Scan for the cell matching the given text and deliver its [x, y] coordinate at center. 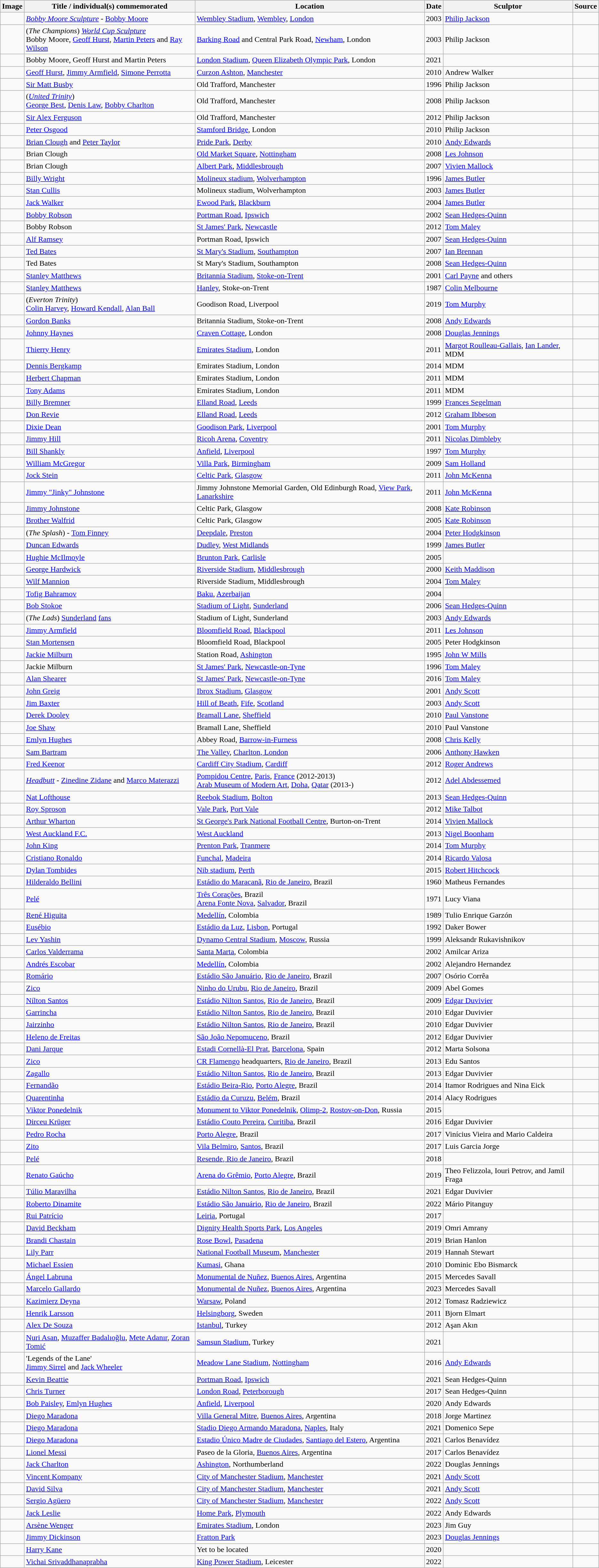
Dominic Ebo Bismarck [508, 1265]
Viktor Ponedelnik [110, 1110]
Sam Holland [508, 463]
Helsingborg, Sweden [310, 1313]
Chris Kelly [508, 740]
Carl Payne and others [508, 276]
Hannah Stewart [508, 1252]
Fratton Park [310, 1537]
West Auckland [310, 834]
Herbert Chapman [110, 378]
Nib stadium, Perth [310, 870]
Barking Road and Central Park Road, Newham, London [310, 39]
Vale Park, Port Vale [310, 809]
1960 [434, 882]
Pedro Rocha [110, 1134]
Lucy Viana [508, 898]
Craven Cottage, London [310, 333]
Matheus Fernandes [508, 882]
Sculptor [508, 6]
Baku, Azerbaijan [310, 594]
Cardiff City Stadium, Cardiff [310, 764]
Jim Baxter [110, 703]
(The Lads) Sunderland fans [110, 618]
Don Revie [110, 415]
Wembley Stadium, Wembley, London [310, 19]
Wilf Mannion [110, 581]
Prenton Park, Tranmere [310, 846]
Itamor Rodrigues and Nina Eick [508, 1086]
Carlos Valderrama [110, 952]
Vila Belmiro, Santos, Brazil [310, 1146]
Rose Bowl, Pasadena [310, 1240]
Curzon Ashton, Manchester [310, 72]
Amilcar Ariza [508, 952]
St George's Park National Football Centre, Burton-on-Trent [310, 821]
Dynamo Central Stadium, Moscow, Russia [310, 939]
Zagallo [110, 1073]
(The Splash) - Tom Finney [110, 533]
Stan Cullis [110, 191]
Ewood Park, Blackburn [310, 203]
Marta Solsona [508, 1049]
Domenico Sepe [508, 1428]
Colin Melbourne [508, 288]
Jimmy Johnstone Memorial Garden, Old Edinburgh Road, View Park, Lanarkshire [310, 492]
Alejandro Hernandez [508, 964]
Daker Bower [508, 927]
Bill Shankly [110, 451]
Image [12, 6]
Jorge Martinez [508, 1415]
Jack Walker [110, 203]
Nílton Santos [110, 1000]
Jimmy "Jinky" Johnstone [110, 492]
Marcelo Gallardo [110, 1289]
Pride Park, Derby [310, 142]
Headbutt - Zinedine Zidane and Marco Materazzi [110, 780]
Tofig Bahramov [110, 594]
Estádio do Maracanã, Rio de Janeiro, Brazil [310, 882]
Yet to be located [310, 1549]
National Football Museum, Manchester [310, 1252]
Vinícius Vieira and Mario Caldeira [508, 1134]
Tomasz Radziewicz [508, 1301]
Dudley, West Midlands [310, 545]
Henrik Larsson [110, 1313]
Meadow Lane Stadium, Nottingham [310, 1363]
1992 [434, 927]
John Greig [110, 691]
Sergio Agüero [110, 1501]
Estádio Beira-Rio, Porto Alegre, Brazil [310, 1086]
1989 [434, 915]
Villa General Mitre, Buenos Aires, Argentina [310, 1415]
CR Flamengo headquarters, Rio de Janeiro, Brazil [310, 1061]
Lionel Messi [110, 1452]
Cristiano Ronaldo [110, 858]
Brunton Park, Carlisle [310, 557]
David Beckham [110, 1228]
Istanbul, Turkey [310, 1325]
Gordon Banks [110, 321]
Abbey Road, Barrow-in-Furness [310, 740]
Location [310, 6]
Jim Guy [508, 1525]
Station Road, Ashington [310, 655]
Alan Shearer [110, 679]
Rui Patrício [110, 1216]
Ricardo Valosa [508, 858]
Michael Essien [110, 1265]
2000 [434, 569]
Túlio Maravilha [110, 1191]
Osório Corrêa [508, 976]
London Stadium, Queen Elizabeth Olympic Park, London [310, 60]
Duncan Edwards [110, 545]
Ashington, Northumberland [310, 1464]
Dirceu Krüger [110, 1122]
Fred Keenor [110, 764]
Bobby Moore Sculpture - Bobby Moore [110, 19]
Roy Sproson [110, 809]
Mike Talbot [508, 809]
Peter Osgood [110, 129]
Nuri Asan, Muzaffer Badalıoğlu, Mete Adanır, Zoran Tomić [110, 1342]
Heleno de Freitas [110, 1037]
Ángel Labruna [110, 1277]
Frances Segelman [508, 403]
Roberto Dinamite [110, 1204]
Renato Gaúcho [110, 1175]
Hanley, Stoke-on-Trent [310, 288]
Ian Brennan [508, 251]
Lily Parr [110, 1252]
Billy Bremner [110, 403]
Aşan Akın [508, 1325]
Jairzinho [110, 1025]
Stadio Diego Armando Maradona, Naples, Italy [310, 1428]
Vichai Srivaddhanaprabha [110, 1562]
Mário Pitanguy [508, 1204]
Alf Ramsey [110, 239]
Graham Ibbeson [508, 415]
King Power Stadium, Leicester [310, 1562]
George Hardwick [110, 569]
Stan Mortensen [110, 642]
Kevin Beattie [110, 1379]
Tony Adams [110, 390]
Abel Gomes [508, 988]
1987 [434, 288]
Arthur Wharton [110, 821]
Jack Leslie [110, 1513]
Santa Marta, Colombia [310, 952]
Sir Alex Ferguson [110, 117]
Jock Stein [110, 475]
Porto Alegre, Brazil [310, 1134]
Dignity Health Sports Park, Los Angeles [310, 1228]
Andrew Walker [508, 72]
Monument to Viktor Ponedelnik, Olimp-2, Rostov-on-Don, Russia [310, 1110]
Bob Stokoe [110, 606]
Roger Andrews [508, 764]
Reebok Stadium, Bolton [310, 797]
Tulio Enrique Garzón [508, 915]
Alacy Rodrigues [508, 1098]
Edu Santos [508, 1061]
1971 [434, 898]
Home Park, Plymouth [310, 1513]
Leiria, Portugal [310, 1216]
Sam Bartram [110, 752]
Nigel Boonham [508, 834]
Samsun Stadium, Turkey [310, 1342]
Jimmy Armfield [110, 630]
Brother Walfrid [110, 521]
Theo Felizzola, Iouri Petrov, and Jamil Fraga [508, 1175]
Estadio Único Madre de Ciudades, Santiago del Estero, Argentina [310, 1440]
(Everton Trinity)Colin Harvey, Howard Kendall, Alan Ball [110, 304]
Title / individual(s) commemorated [110, 6]
Billy Wright [110, 178]
Estádio Couto Pereira, Curitiba, Brazil [310, 1122]
São João Nepomuceno, Brazil [310, 1037]
Lev Yashin [110, 939]
Luis Garcia Jorge [508, 1146]
St James' Park, Newcastle [310, 227]
Keith Maddison [508, 569]
Emlyn Hughes [110, 740]
Zito [110, 1146]
Nicolas Dimbleby [508, 439]
The Valley, Charlton, London [310, 752]
Omri Amrany [508, 1228]
Brian Hanlon [508, 1240]
Nat Lofthouse [110, 797]
Estadi Cornellà-El Prat, Barcelona, Spain [310, 1049]
Margot Roulleau-Gallais, Ian Lander, MDM [508, 349]
Dixie Dean [110, 427]
Jimmy Johnstone [110, 508]
Funchal, Madeira [310, 858]
Robert Hitchcock [508, 870]
Old Market Square, Nottingham [310, 154]
Romário [110, 976]
John King [110, 846]
Dylan Tombides [110, 870]
Warsaw, Poland [310, 1301]
Hilderaldo Bellini [110, 882]
Dani Jarque [110, 1049]
Quarentinha [110, 1098]
Hill of Beath, Fife, Scotland [310, 703]
Kumasi, Ghana [310, 1265]
West Auckland F.C. [110, 834]
Geoff Hurst, Jimmy Armfield, Simone Perrotta [110, 72]
William McGregor [110, 463]
Source [586, 6]
Ninho do Urubu, Rio de Janeiro, Brazil [310, 988]
Três Corações, BrazilArena Fonte Nova, Salvador, Brazil [310, 898]
Garrincha [110, 1013]
Johnny Haynes [110, 333]
Aleksandr Rukavishnikov [508, 939]
Ibrox Stadium, Glasgow [310, 691]
René Higuita [110, 915]
Dennis Bergkamp [110, 366]
Derek Dooley [110, 715]
Bobby Moore, Geoff Hurst and Martin Peters [110, 60]
Goodison Park, Liverpool [310, 427]
Jimmy Hill [110, 439]
Estádio da Curuzu, Belém, Brazil [310, 1098]
Goodison Road, Liverpool [310, 304]
Paseo de la Gloria, Buenos Aires, Argentina [310, 1452]
Anthony Hawken [508, 752]
John W Mills [508, 655]
Hughie McIlmoyle [110, 557]
(United Trinity) George Best, Denis Law, Bobby Charlton [110, 101]
Brandi Chastain [110, 1240]
Alex De Souza [110, 1325]
'Legends of the Lane'Jimmy Sirrel and Jack Wheeler [110, 1363]
Andrés Escobar [110, 964]
Resende, Rio de Janeiro, Brazil [310, 1158]
Bjorn Elmart [508, 1313]
Adel Abdessemed [508, 780]
1997 [434, 451]
Kazimierz Deyna [110, 1301]
Arsène Wenger [110, 1525]
Ricoh Arena, Coventry [310, 439]
London Road, Peterborough [310, 1391]
Chris Turner [110, 1391]
Pompidou Centre, Paris, France (2012-2013) Arab Museum of Modern Art, Doha, Qatar (2013-) [310, 780]
Deepdale, Preston [310, 533]
Fernandão [110, 1086]
Villa Park, Birmingham [310, 463]
Sir Matt Busby [110, 84]
1995 [434, 655]
Thierry Henry [110, 349]
David Silva [110, 1489]
Date [434, 6]
Estádio da Luz, Lisbon, Portugal [310, 927]
Brian Clough and Peter Taylor [110, 142]
Albert Park, Middlesbrough [310, 166]
(The Champions) World Cup SculptureBobby Moore, Geoff Hurst, Martin Peters and Ray Wilson [110, 39]
Stamford Bridge, London [310, 129]
Joe Shaw [110, 727]
Vincent Kompany [110, 1477]
Harry Kane [110, 1549]
Bob Paisley, Emlyn Hughes [110, 1403]
Jack Charlton [110, 1464]
Eusébio [110, 927]
Arena do Grêmio, Porto Alegre, Brazil [310, 1175]
Jimmy Dickinson [110, 1537]
